Find where the given text appears and provide that cell's center as [X, Y] coordinate. 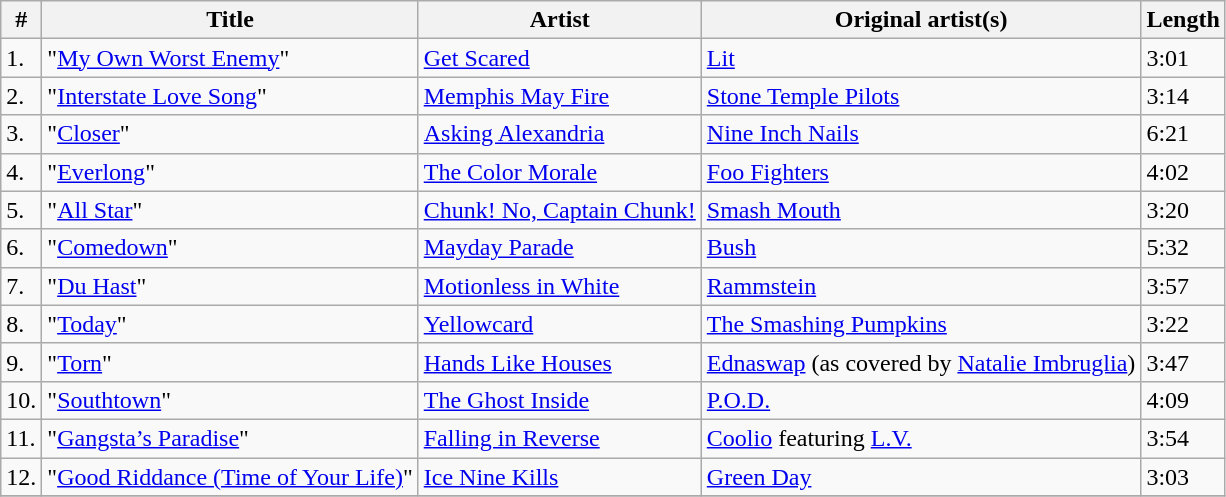
"Closer" [230, 134]
10. [22, 400]
2. [22, 96]
Get Scared [560, 58]
Bush [921, 248]
3:54 [1183, 438]
3:14 [1183, 96]
Title [230, 20]
Stone Temple Pilots [921, 96]
Mayday Parade [560, 248]
Ednaswap (as covered by Natalie Imbruglia) [921, 362]
11. [22, 438]
"All Star" [230, 210]
Lit [921, 58]
4:02 [1183, 172]
"Gangsta’s Paradise" [230, 438]
7. [22, 286]
5:32 [1183, 248]
3:01 [1183, 58]
Falling in Reverse [560, 438]
Length [1183, 20]
3:20 [1183, 210]
12. [22, 477]
Smash Mouth [921, 210]
Asking Alexandria [560, 134]
Original artist(s) [921, 20]
"Du Hast" [230, 286]
"Today" [230, 324]
Artist [560, 20]
Green Day [921, 477]
The Smashing Pumpkins [921, 324]
P.O.D. [921, 400]
"Interstate Love Song" [230, 96]
"Everlong" [230, 172]
# [22, 20]
Foo Fighters [921, 172]
3:22 [1183, 324]
3:57 [1183, 286]
8. [22, 324]
3:03 [1183, 477]
Coolio featuring L.V. [921, 438]
Yellowcard [560, 324]
Chunk! No, Captain Chunk! [560, 210]
"Southtown" [230, 400]
5. [22, 210]
"Comedown" [230, 248]
Ice Nine Kills [560, 477]
1. [22, 58]
The Color Morale [560, 172]
"My Own Worst Enemy" [230, 58]
Memphis May Fire [560, 96]
Motionless in White [560, 286]
Hands Like Houses [560, 362]
Rammstein [921, 286]
6. [22, 248]
4:09 [1183, 400]
The Ghost Inside [560, 400]
3. [22, 134]
"Torn" [230, 362]
4. [22, 172]
9. [22, 362]
"Good Riddance (Time of Your Life)" [230, 477]
Nine Inch Nails [921, 134]
3:47 [1183, 362]
6:21 [1183, 134]
